Scan for the cell matching the given text and deliver its (x, y) coordinate at center. 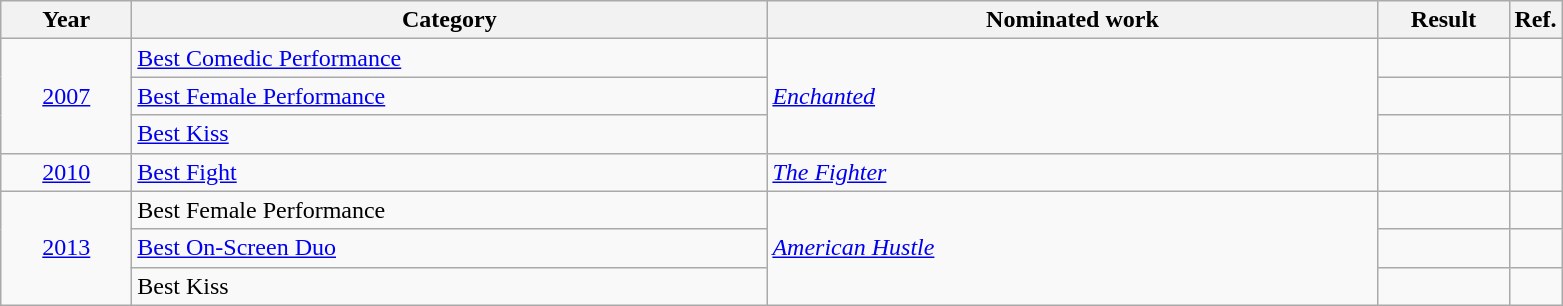
Year (66, 20)
2013 (66, 248)
Best Comedic Performance (450, 58)
Best On-Screen Duo (450, 248)
Nominated work (1072, 20)
Result (1444, 20)
Ref. (1536, 20)
The Fighter (1072, 172)
2007 (66, 96)
American Hustle (1072, 248)
Category (450, 20)
2010 (66, 172)
Best Fight (450, 172)
Enchanted (1072, 96)
